For the text-containing cell, return its midpoint in (X, Y) coordinate format. 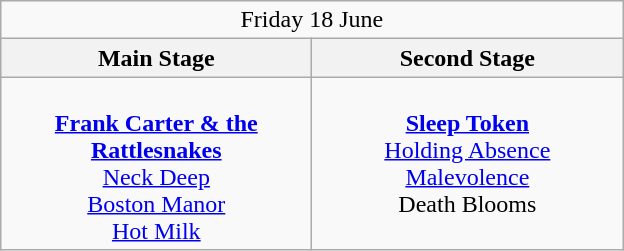
Friday 18 June (312, 20)
Second Stage (468, 58)
Main Stage (156, 58)
Sleep Token Holding Absence Malevolence Death Blooms (468, 164)
Frank Carter & the Rattlesnakes Neck Deep Boston Manor Hot Milk (156, 164)
